Output the [x, y] coordinate of the center of the cell containing the given text.  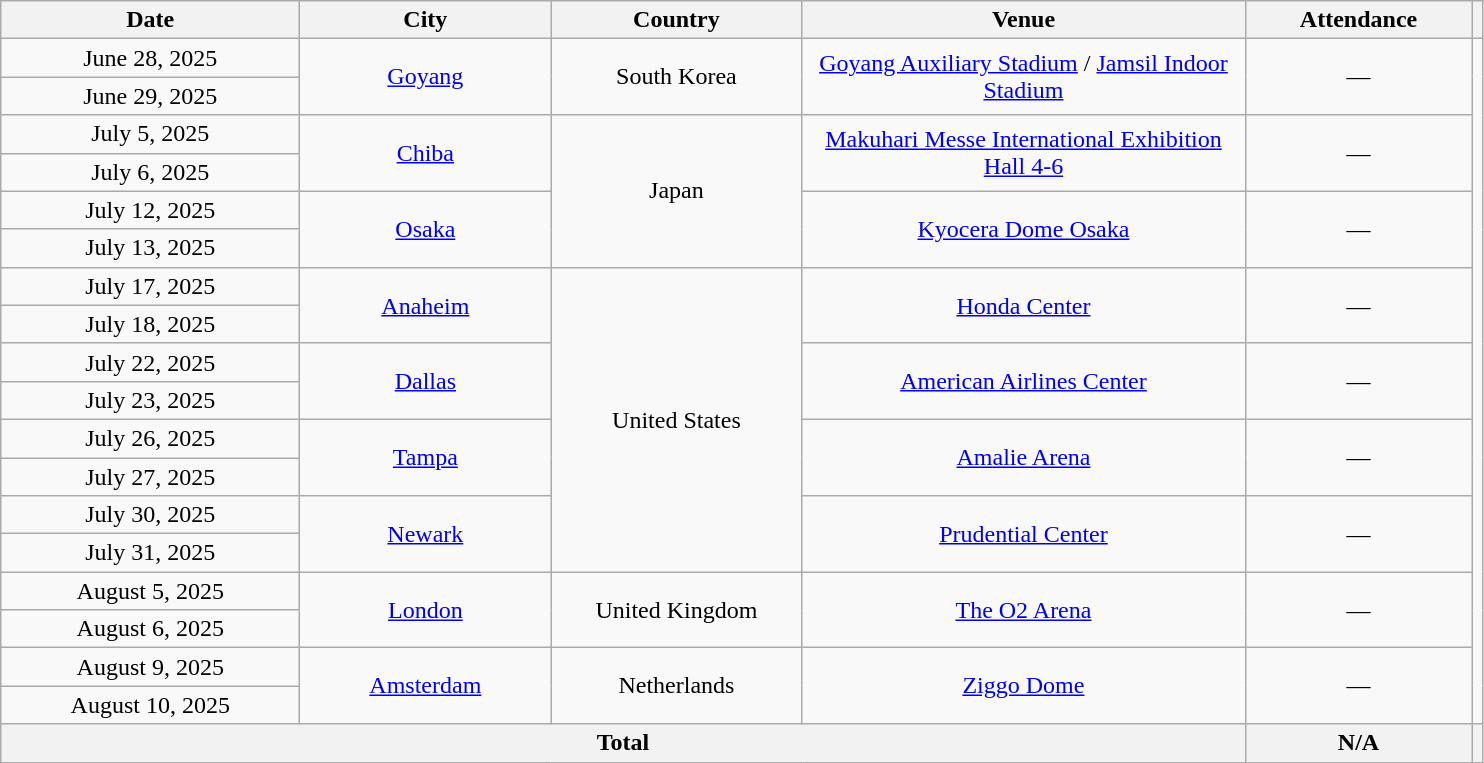
Dallas [426, 381]
City [426, 20]
Newark [426, 534]
July 22, 2025 [150, 362]
Kyocera Dome Osaka [1024, 229]
July 5, 2025 [150, 134]
July 12, 2025 [150, 210]
Makuhari Messe International Exhibition Hall 4-6 [1024, 153]
Venue [1024, 20]
Osaka [426, 229]
Attendance [1358, 20]
June 29, 2025 [150, 96]
United Kingdom [676, 610]
The O2 Arena [1024, 610]
United States [676, 419]
Chiba [426, 153]
Country [676, 20]
Date [150, 20]
Goyang [426, 77]
South Korea [676, 77]
Japan [676, 191]
August 5, 2025 [150, 591]
London [426, 610]
July 27, 2025 [150, 477]
Amalie Arena [1024, 457]
June 28, 2025 [150, 58]
Total [623, 743]
July 30, 2025 [150, 515]
Prudential Center [1024, 534]
N/A [1358, 743]
Tampa [426, 457]
Netherlands [676, 686]
July 18, 2025 [150, 324]
August 10, 2025 [150, 705]
Goyang Auxiliary Stadium / Jamsil Indoor Stadium [1024, 77]
August 6, 2025 [150, 629]
July 17, 2025 [150, 286]
July 23, 2025 [150, 400]
Honda Center [1024, 305]
American Airlines Center [1024, 381]
August 9, 2025 [150, 667]
July 31, 2025 [150, 553]
Amsterdam [426, 686]
July 6, 2025 [150, 172]
Anaheim [426, 305]
July 13, 2025 [150, 248]
Ziggo Dome [1024, 686]
July 26, 2025 [150, 438]
